Output the [X, Y] coordinate of the center of the cell containing the given text.  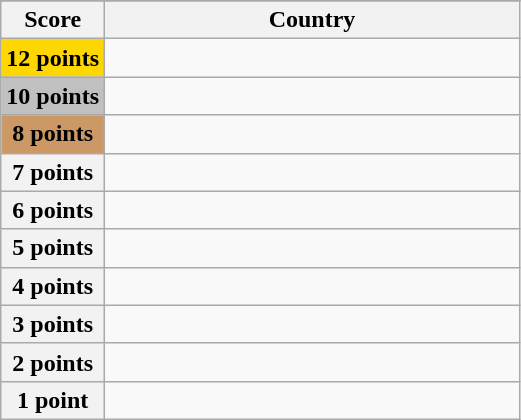
6 points [53, 210]
7 points [53, 172]
3 points [53, 324]
Country [312, 20]
1 point [53, 400]
12 points [53, 58]
Score [53, 20]
8 points [53, 134]
10 points [53, 96]
2 points [53, 362]
5 points [53, 248]
4 points [53, 286]
